Output the (x, y) coordinate of the center of the cell containing the given text.  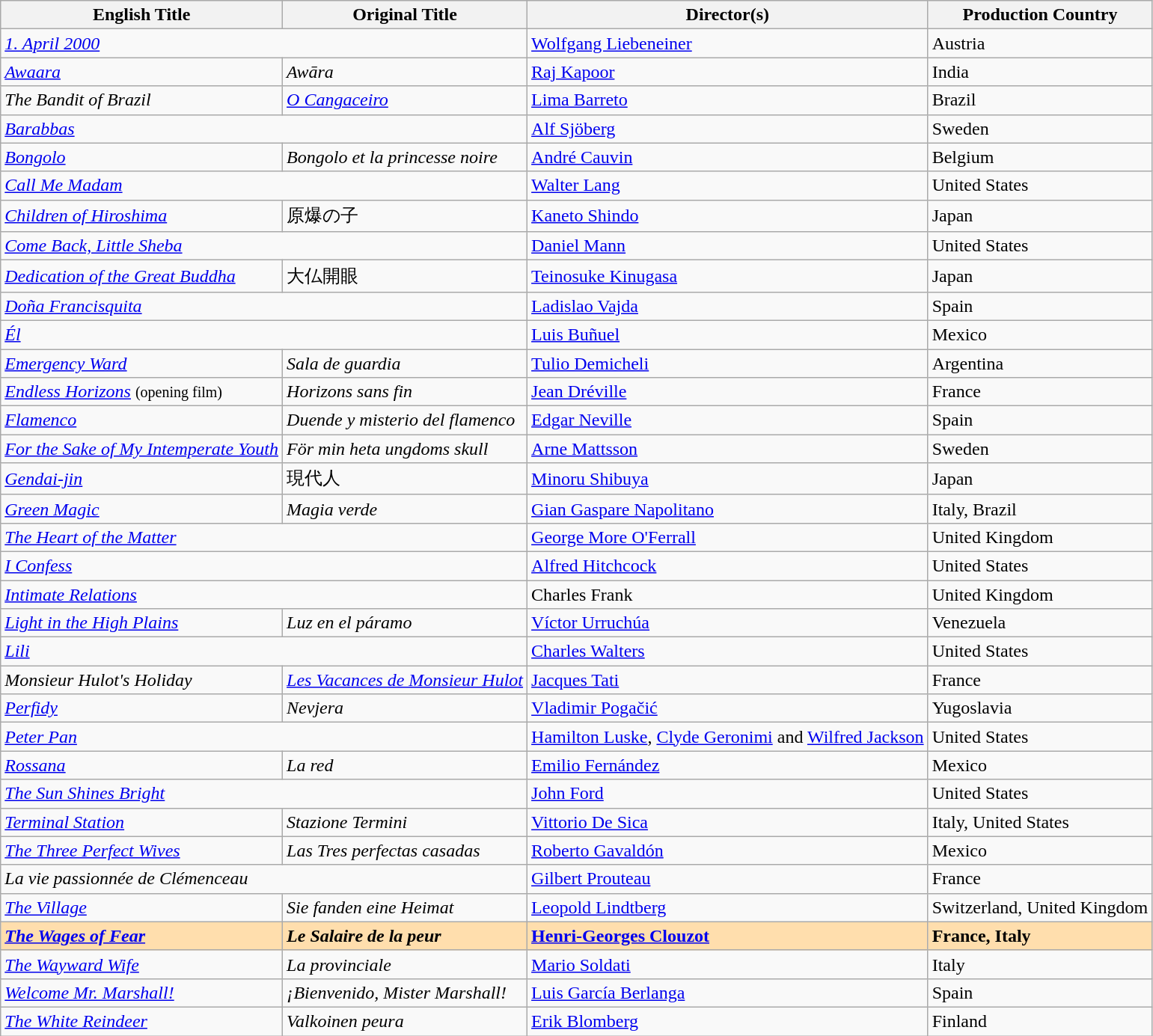
現代人 (406, 479)
För min heta ungdoms skull (406, 449)
The Sun Shines Bright (264, 794)
1. April 2000 (264, 43)
Doña Francisquita (264, 306)
Children of Hiroshima (142, 215)
Original Title (406, 15)
The Village (142, 907)
Valkoinen peura (406, 1021)
Dedication of the Great Buddha (142, 277)
Argentina (1040, 363)
Gendai-jin (142, 479)
La red (406, 765)
Italy, Brazil (1040, 509)
Tulio Demicheli (728, 363)
The Wages of Fear (142, 936)
Nevjera (406, 708)
Charles Walters (728, 652)
Víctor Urruchúa (728, 623)
Mario Soldati (728, 964)
Luis Buñuel (728, 334)
Alfred Hitchcock (728, 565)
Finland (1040, 1021)
Rossana (142, 765)
Las Tres perfectas casadas (406, 850)
John Ford (728, 794)
Luz en el páramo (406, 623)
Bongolo et la princesse noire (406, 157)
Leopold Lindtberg (728, 907)
Lima Barreto (728, 100)
Awaara (142, 72)
I Confess (264, 565)
Alf Sjöberg (728, 129)
André Cauvin (728, 157)
Barabbas (264, 129)
Welcome Mr. Marshall! (142, 993)
The White Reindeer (142, 1021)
Daniel Mann (728, 246)
Switzerland, United Kingdom (1040, 907)
Italy (1040, 964)
Wolfgang Liebeneiner (728, 43)
English Title (142, 15)
La vie passionnée de Clémenceau (264, 879)
Erik Blomberg (728, 1021)
Light in the High Plains (142, 623)
George More O'Ferrall (728, 537)
Call Me Madam (264, 186)
Roberto Gavaldón (728, 850)
Minoru Shibuya (728, 479)
Brazil (1040, 100)
Ladislao Vajda (728, 306)
Awāra (406, 72)
Stazione Termini (406, 822)
Peter Pan (264, 737)
Luis García Berlanga (728, 993)
Intimate Relations (264, 595)
The Three Perfect Wives (142, 850)
Sala de guardia (406, 363)
Raj Kapoor (728, 72)
Belgium (1040, 157)
原爆の子 (406, 215)
Jean Dréville (728, 392)
Magia verde (406, 509)
The Heart of the Matter (264, 537)
Endless Horizons (opening film) (142, 392)
大仏開眼 (406, 277)
Venezuela (1040, 623)
Bongolo (142, 157)
Jacques Tati (728, 680)
France, Italy (1040, 936)
Lili (264, 652)
Come Back, Little Sheba (264, 246)
Gilbert Prouteau (728, 879)
Austria (1040, 43)
The Bandit of Brazil (142, 100)
Sie fanden eine Heimat (406, 907)
La provinciale (406, 964)
Vladimir Pogačić (728, 708)
Hamilton Luske, Clyde Geronimi and Wilfred Jackson (728, 737)
Perfidy (142, 708)
Arne Mattsson (728, 449)
Él (264, 334)
Edgar Neville (728, 420)
Green Magic (142, 509)
Charles Frank (728, 595)
India (1040, 72)
¡Bienvenido, Mister Marshall! (406, 993)
Vittorio De Sica (728, 822)
Gian Gaspare Napolitano (728, 509)
Terminal Station (142, 822)
Yugoslavia (1040, 708)
Director(s) (728, 15)
Le Salaire de la peur (406, 936)
Italy, United States (1040, 822)
Kaneto Shindo (728, 215)
Emergency Ward (142, 363)
Teinosuke Kinugasa (728, 277)
Walter Lang (728, 186)
Emilio Fernández (728, 765)
Horizons sans fin (406, 392)
For the Sake of My Intemperate Youth (142, 449)
Monsieur Hulot's Holiday (142, 680)
O Cangaceiro (406, 100)
Production Country (1040, 15)
Duende y misterio del flamenco (406, 420)
Flamenco (142, 420)
Les Vacances de Monsieur Hulot (406, 680)
Henri-Georges Clouzot (728, 936)
The Wayward Wife (142, 964)
